Scan for the cell matching the given text and deliver its (X, Y) coordinate at center. 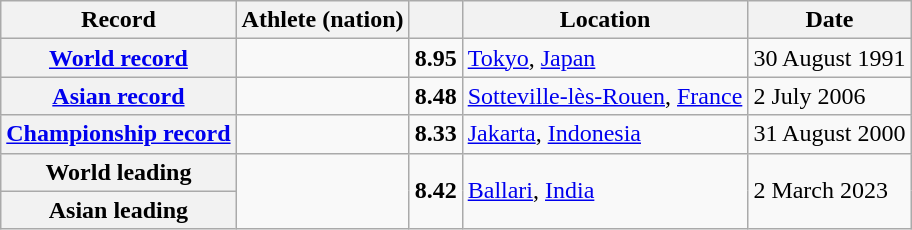
Ballari, India (605, 191)
Athlete (nation) (322, 20)
World record (118, 58)
Championship record (118, 134)
8.95 (436, 58)
Location (605, 20)
2 July 2006 (830, 96)
Jakarta, Indonesia (605, 134)
Sotteville-lès-Rouen, France (605, 96)
Record (118, 20)
Tokyo, Japan (605, 58)
30 August 1991 (830, 58)
8.42 (436, 191)
World leading (118, 172)
2 March 2023 (830, 191)
31 August 2000 (830, 134)
Asian record (118, 96)
8.33 (436, 134)
8.48 (436, 96)
Asian leading (118, 210)
Date (830, 20)
